Scan for the cell matching the given text and deliver its [x, y] coordinate at center. 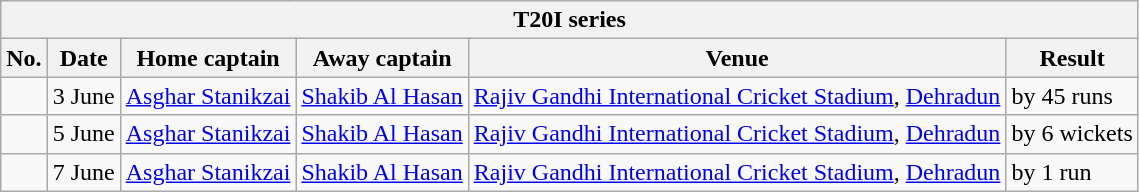
No. [24, 58]
5 June [84, 134]
7 June [84, 172]
3 June [84, 96]
by 6 wickets [1072, 134]
Home captain [208, 58]
Away captain [382, 58]
by 45 runs [1072, 96]
by 1 run [1072, 172]
Date [84, 58]
T20I series [570, 20]
Result [1072, 58]
Venue [737, 58]
